Return (X, Y) of the center of cell containing provided text 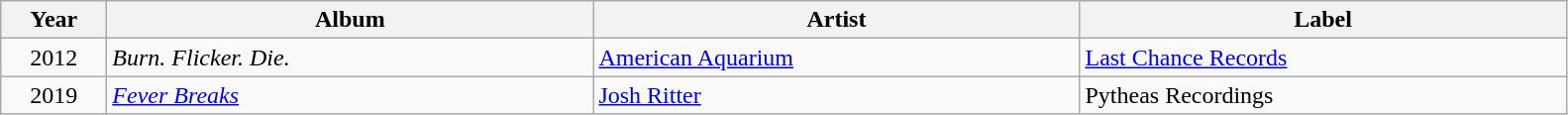
Album (351, 20)
Label (1323, 20)
Artist (836, 20)
2012 (53, 57)
Last Chance Records (1323, 57)
Josh Ritter (836, 95)
American Aquarium (836, 57)
Burn. Flicker. Die. (351, 57)
Year (53, 20)
2019 (53, 95)
Fever Breaks (351, 95)
Pytheas Recordings (1323, 95)
